Extract the (X, Y) coordinate from the center of the cell holding the provided text.  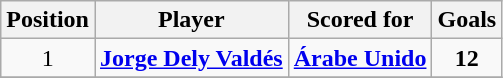
12 (467, 58)
Scored for (360, 20)
Player (191, 20)
Goals (467, 20)
Position (48, 20)
Jorge Dely Valdés (191, 58)
Árabe Unido (360, 58)
1 (48, 58)
